Find where the given text appears and provide that cell's center as [X, Y] coordinate. 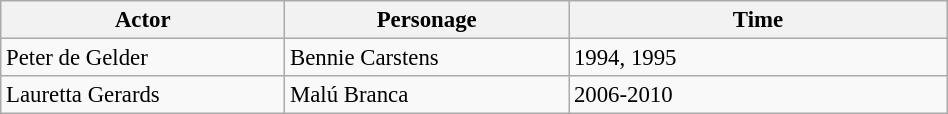
1994, 1995 [758, 58]
Bennie Carstens [427, 58]
Time [758, 20]
Peter de Gelder [143, 58]
Personage [427, 20]
Lauretta Gerards [143, 95]
Malú Branca [427, 95]
Actor [143, 20]
2006-2010 [758, 95]
